Determine the [X, Y] coordinate at the center of the cell enclosing the given text.  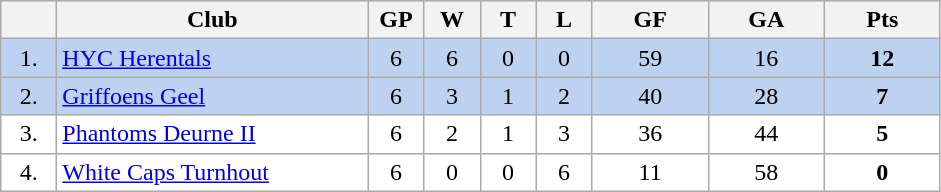
2. [29, 96]
7 [882, 96]
16 [766, 58]
36 [650, 134]
3. [29, 134]
Pts [882, 20]
Club [212, 20]
1. [29, 58]
44 [766, 134]
T [508, 20]
28 [766, 96]
GF [650, 20]
59 [650, 58]
58 [766, 172]
White Caps Turnhout [212, 172]
HYC Herentals [212, 58]
4. [29, 172]
Griffoens Geel [212, 96]
L [564, 20]
Phantoms Deurne II [212, 134]
W [452, 20]
11 [650, 172]
5 [882, 134]
40 [650, 96]
GA [766, 20]
GP [396, 20]
12 [882, 58]
